Capture the cell that displays the provided text and extract its [x, y] central coordinate. 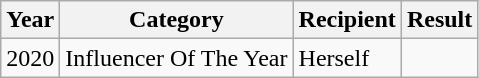
Result [439, 20]
Herself [347, 58]
Influencer Of The Year [176, 58]
Year [30, 20]
Category [176, 20]
2020 [30, 58]
Recipient [347, 20]
